Output the [x, y] coordinate of the center of the cell containing the given text.  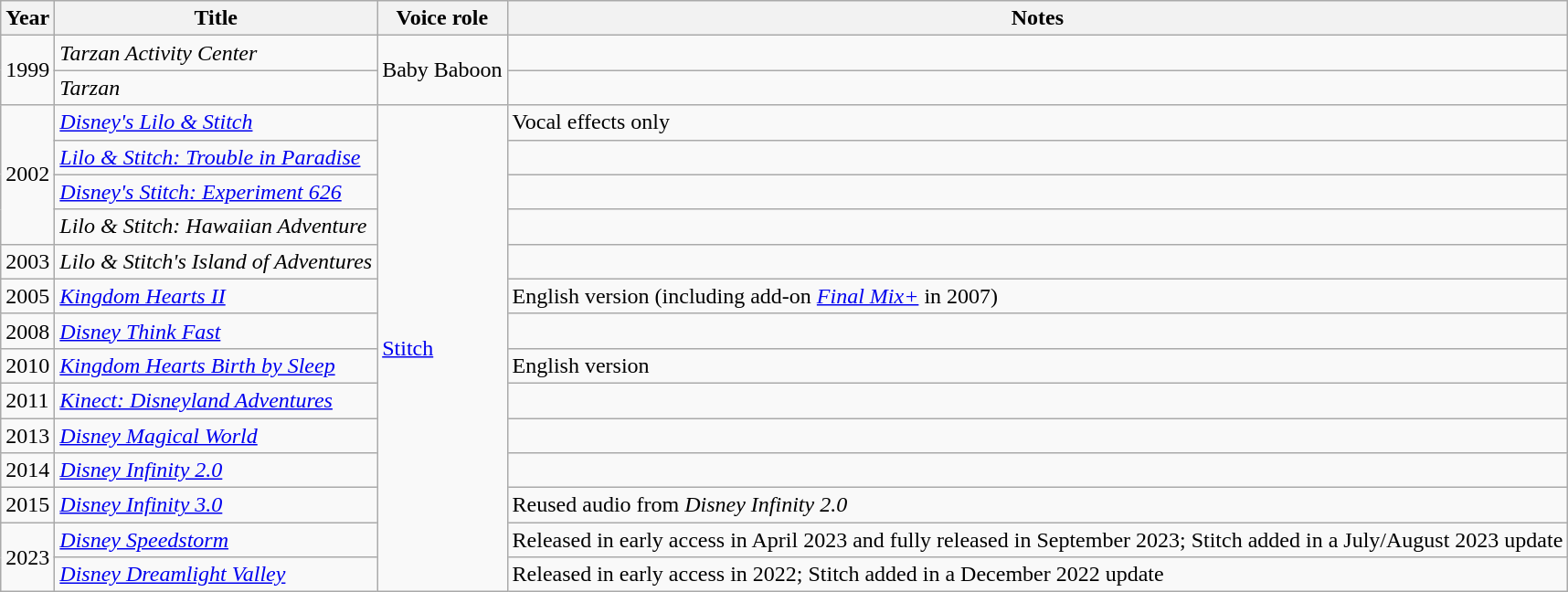
2023 [27, 557]
2013 [27, 436]
Kinect: Disneyland Adventures [216, 400]
2005 [27, 296]
2002 [27, 174]
Notes [1038, 18]
Lilo & Stitch's Island of Adventures [216, 261]
Kingdom Hearts II [216, 296]
Kingdom Hearts Birth by Sleep [216, 365]
Tarzan [216, 88]
Year [27, 18]
Baby Baboon [442, 70]
1999 [27, 70]
2011 [27, 400]
Disney's Stitch: Experiment 626 [216, 192]
Disney Infinity 3.0 [216, 505]
Reused audio from Disney Infinity 2.0 [1038, 505]
Title [216, 18]
Vocal effects only [1038, 122]
2008 [27, 331]
Released in early access in April 2023 and fully released in September 2023; Stitch added in a July/August 2023 update [1038, 540]
Disney's Lilo & Stitch [216, 122]
Disney Speedstorm [216, 540]
2003 [27, 261]
Stitch [442, 349]
English version (including add-on Final Mix+ in 2007) [1038, 296]
Voice role [442, 18]
Disney Think Fast [216, 331]
Tarzan Activity Center [216, 53]
2010 [27, 365]
Disney Infinity 2.0 [216, 470]
English version [1038, 365]
Released in early access in 2022; Stitch added in a December 2022 update [1038, 575]
Lilo & Stitch: Trouble in Paradise [216, 157]
2015 [27, 505]
Disney Magical World [216, 436]
Disney Dreamlight Valley [216, 575]
2014 [27, 470]
Lilo & Stitch: Hawaiian Adventure [216, 227]
